Determine the [x, y] coordinate at the center of the cell enclosing the given text.  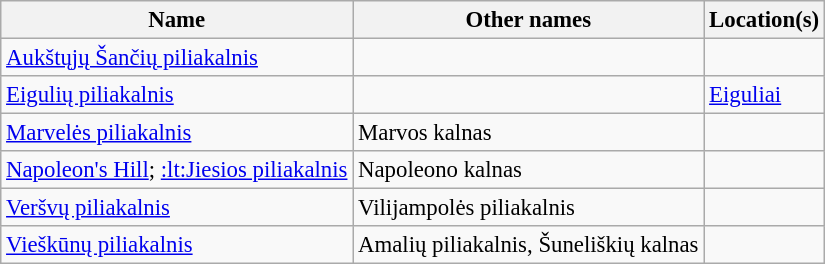
Name [177, 20]
Marvelės piliakalnis [177, 133]
Vilijampolės piliakalnis [528, 208]
Aukštųjų Šančių piliakalnis [177, 58]
Marvos kalnas [528, 133]
Napoleono kalnas [528, 170]
Other names [528, 20]
Vieškūnų piliakalnis [177, 245]
Amalių piliakalnis, Šuneliškių kalnas [528, 245]
Eigulių piliakalnis [177, 95]
Eiguliai [764, 95]
Veršvų piliakalnis [177, 208]
Location(s) [764, 20]
Napoleon's Hill; :lt:Jiesios piliakalnis [177, 170]
